Detect which cell encompasses the target text, then output its [X, Y] center coordinate. 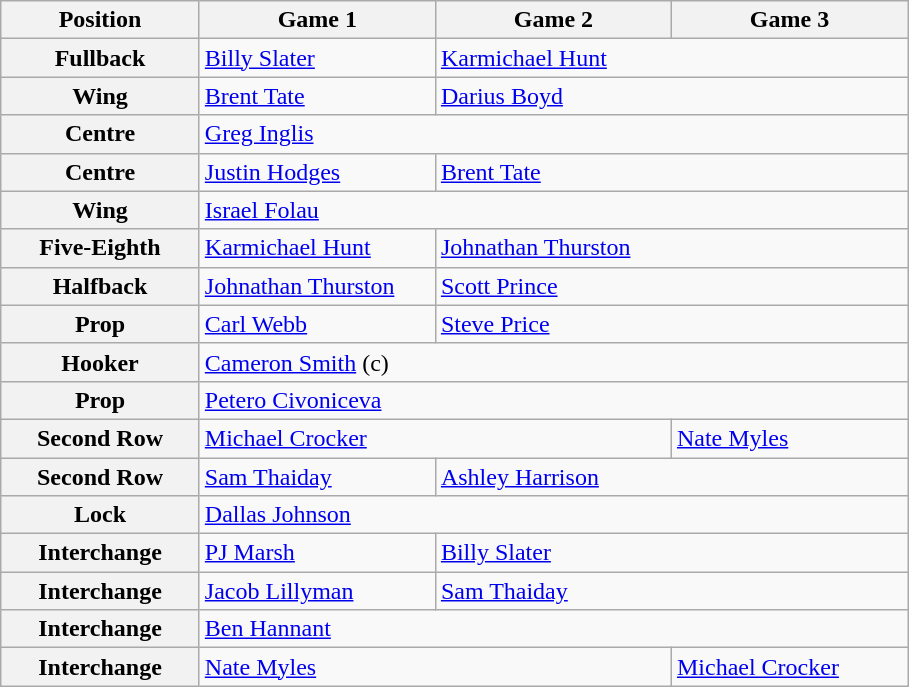
Hooker [100, 362]
Halfback [100, 286]
Petero Civoniceva [553, 400]
PJ Marsh [317, 553]
Scott Prince [671, 286]
Lock [100, 515]
Fullback [100, 58]
Dallas Johnson [553, 515]
Game 3 [789, 20]
Game 1 [317, 20]
Ashley Harrison [671, 477]
Carl Webb [317, 324]
Justin Hodges [317, 172]
Jacob Lillyman [317, 591]
Ben Hannant [553, 629]
Greg Inglis [553, 134]
Position [100, 20]
Five-Eighth [100, 248]
Israel Folau [553, 210]
Game 2 [553, 20]
Cameron Smith (c) [553, 362]
Darius Boyd [671, 96]
Steve Price [671, 324]
